For the text-containing cell, return its midpoint in [x, y] coordinate format. 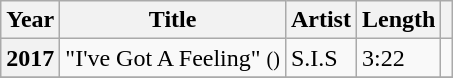
3:22 [398, 58]
Length [398, 20]
2017 [30, 58]
S.I.S [320, 58]
Artist [320, 20]
Title [173, 20]
"I've Got A Feeling" () [173, 58]
Year [30, 20]
